Locate the cell with the specified text and output its [x, y] center coordinate. 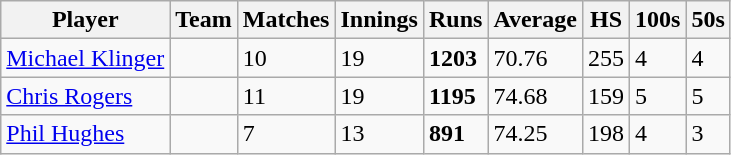
Chris Rogers [86, 96]
Innings [379, 20]
10 [286, 58]
Average [536, 20]
1195 [455, 96]
HS [606, 20]
50s [708, 20]
7 [286, 134]
74.68 [536, 96]
255 [606, 58]
Runs [455, 20]
70.76 [536, 58]
13 [379, 134]
74.25 [536, 134]
Phil Hughes [86, 134]
Player [86, 20]
11 [286, 96]
159 [606, 96]
Michael Klinger [86, 58]
3 [708, 134]
891 [455, 134]
100s [658, 20]
Matches [286, 20]
198 [606, 134]
1203 [455, 58]
Team [204, 20]
